Return [X, Y] of the center of cell containing provided text 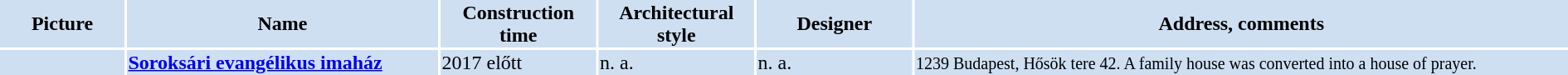
Address, comments [1241, 23]
2017 előtt [519, 62]
Architectural style [677, 23]
Construction time [519, 23]
Name [282, 23]
Designer [835, 23]
1239 Budapest, Hősök tere 42. A family house was converted into a house of prayer. [1241, 62]
Picture [62, 23]
Soroksári evangélikus imaház [282, 62]
